Return (X, Y) of the center of cell containing provided text 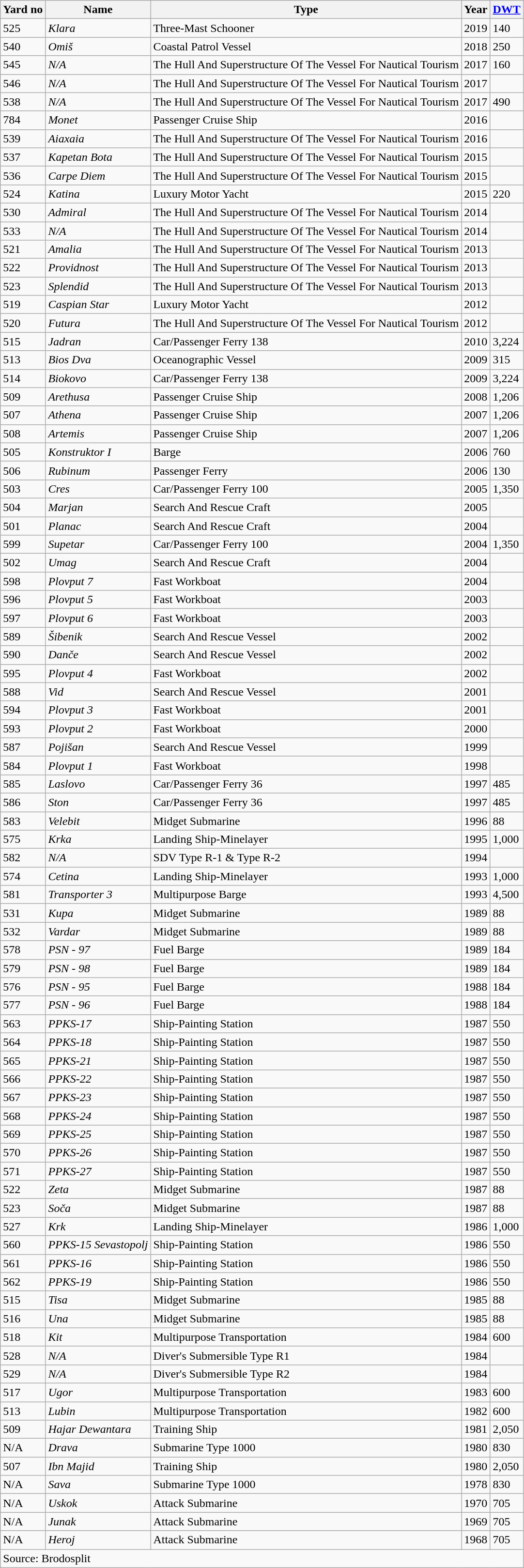
Biokovo (98, 378)
PPKS-24 (98, 1116)
569 (23, 1134)
Plovput 2 (98, 729)
Velebit (98, 821)
1983 (476, 1392)
567 (23, 1097)
597 (23, 618)
SDV Type R-1 & Type R-2 (306, 858)
Zeta (98, 1190)
570 (23, 1153)
514 (23, 378)
588 (23, 692)
2008 (476, 397)
Vid (98, 692)
Yard no (23, 10)
Laslovo (98, 784)
Year (476, 10)
Athena (98, 415)
Futura (98, 323)
1996 (476, 821)
504 (23, 507)
Oceanographic Vessel (306, 360)
PPKS-18 (98, 1042)
1968 (476, 1540)
Ugor (98, 1392)
1978 (476, 1485)
Plovput 6 (98, 618)
595 (23, 673)
586 (23, 802)
Rubinum (98, 470)
583 (23, 821)
Vardar (98, 931)
Barge (306, 452)
PSN - 95 (98, 987)
506 (23, 470)
563 (23, 1024)
576 (23, 987)
531 (23, 913)
502 (23, 563)
575 (23, 839)
2018 (476, 47)
Lubin (98, 1411)
582 (23, 858)
1999 (476, 747)
593 (23, 729)
490 (507, 102)
DWT (507, 10)
571 (23, 1171)
Artemis (98, 434)
315 (507, 360)
Planac (98, 526)
Supetar (98, 544)
Type (306, 10)
220 (507, 194)
516 (23, 1319)
2010 (476, 342)
160 (507, 65)
Caspian Star (98, 305)
Pojišan (98, 747)
Splendid (98, 286)
524 (23, 194)
Krka (98, 839)
1970 (476, 1503)
PPKS-16 (98, 1263)
521 (23, 249)
Soča (98, 1208)
Una (98, 1319)
587 (23, 747)
PSN - 96 (98, 1005)
532 (23, 931)
130 (507, 470)
530 (23, 212)
PPKS-17 (98, 1024)
Umag (98, 563)
Kupa (98, 913)
2019 (476, 28)
Ston (98, 802)
Heroj (98, 1540)
Three-Mast Schooner (306, 28)
564 (23, 1042)
529 (23, 1374)
PPKS-27 (98, 1171)
545 (23, 65)
Multipurpose Barge (306, 895)
579 (23, 968)
Transporter 3 (98, 895)
594 (23, 710)
Name (98, 10)
536 (23, 175)
538 (23, 102)
Plovput 1 (98, 765)
520 (23, 323)
577 (23, 1005)
Klara (98, 28)
Danče (98, 655)
574 (23, 876)
2000 (476, 729)
528 (23, 1355)
537 (23, 157)
784 (23, 120)
Carpe Diem (98, 175)
Aiaxaia (98, 139)
584 (23, 765)
590 (23, 655)
250 (507, 47)
589 (23, 637)
Sava (98, 1485)
PSN - 97 (98, 950)
PPKS-26 (98, 1153)
Diver's Submersible Type R1 (306, 1355)
PPKS-22 (98, 1079)
Kit (98, 1337)
Source: Brodosplit (262, 1558)
503 (23, 489)
517 (23, 1392)
565 (23, 1060)
562 (23, 1282)
PSN - 98 (98, 968)
539 (23, 139)
Omiš (98, 47)
Arethusa (98, 397)
Cetina (98, 876)
1981 (476, 1429)
PPKS-25 (98, 1134)
Monet (98, 120)
Amalia (98, 249)
599 (23, 544)
540 (23, 47)
140 (507, 28)
1982 (476, 1411)
Uskok (98, 1503)
Šibenik (98, 637)
546 (23, 83)
Cres (98, 489)
Jadran (98, 342)
1994 (476, 858)
PPKS-21 (98, 1060)
505 (23, 452)
PPKS-15 Sevastopolj (98, 1245)
Junak (98, 1521)
Admiral (98, 212)
Plovput 3 (98, 710)
1998 (476, 765)
581 (23, 895)
525 (23, 28)
Hajar Dewantara (98, 1429)
501 (23, 526)
Plovput 4 (98, 673)
Passenger Ferry (306, 470)
585 (23, 784)
Konstruktor I (98, 452)
PPKS-19 (98, 1282)
Kapetan Bota (98, 157)
Providnost (98, 268)
Plovput 5 (98, 600)
1995 (476, 839)
Bios Dva (98, 360)
596 (23, 600)
561 (23, 1263)
527 (23, 1226)
Diver's Submersible Type R2 (306, 1374)
598 (23, 581)
PPKS-23 (98, 1097)
Drava (98, 1448)
519 (23, 305)
566 (23, 1079)
560 (23, 1245)
1969 (476, 1521)
Katina (98, 194)
Ibn Majid (98, 1466)
Coastal Patrol Vessel (306, 47)
578 (23, 950)
508 (23, 434)
760 (507, 452)
533 (23, 231)
4,500 (507, 895)
518 (23, 1337)
568 (23, 1116)
Tisa (98, 1300)
Plovput 7 (98, 581)
Krk (98, 1226)
Marjan (98, 507)
